Scan for the cell matching the given text and deliver its (x, y) coordinate at center. 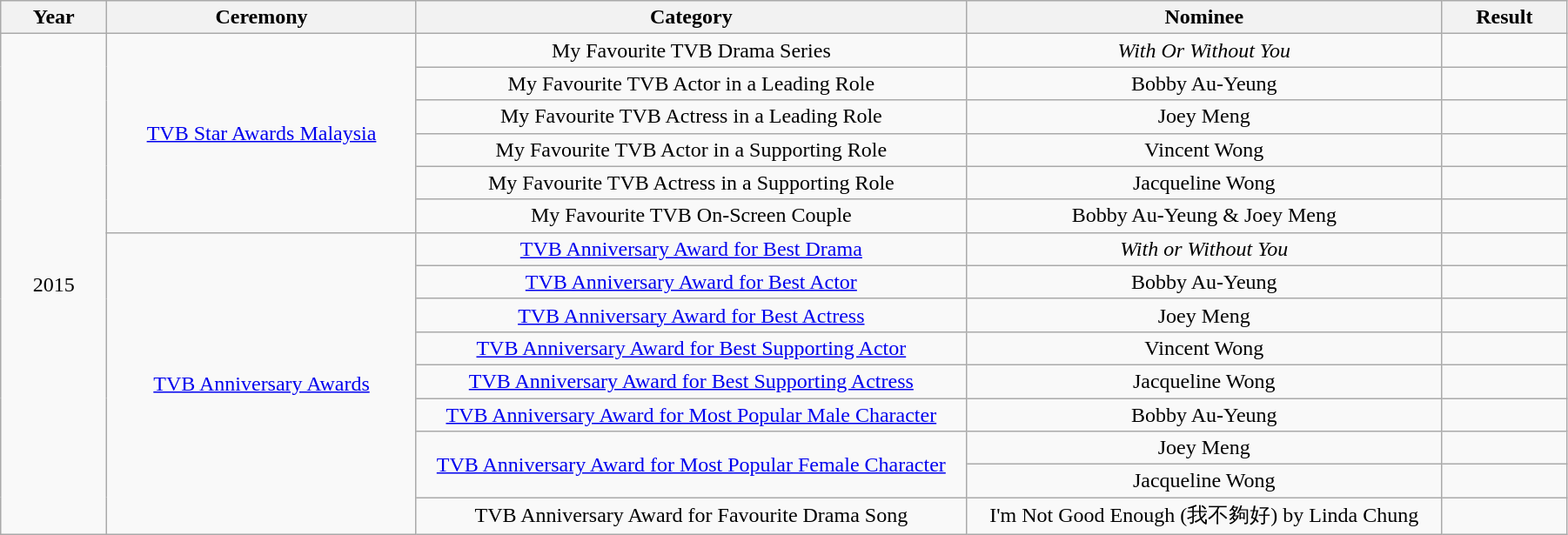
My Favourite TVB Drama Series (691, 50)
TVB Anniversary Awards (262, 383)
TVB Anniversary Award for Best Supporting Actor (691, 348)
Category (691, 17)
Result (1504, 17)
Ceremony (262, 17)
With or Without You (1204, 249)
TVB Anniversary Award for Most Popular Female Character (691, 465)
Nominee (1204, 17)
My Favourite TVB Actress in a Leading Role (691, 117)
My Favourite TVB On-Screen Couple (691, 216)
Bobby Au-Yeung & Joey Meng (1204, 216)
TVB Anniversary Award for Best Supporting Actress (691, 381)
My Favourite TVB Actor in a Supporting Role (691, 150)
TVB Anniversary Award for Best Actor (691, 282)
TVB Anniversary Award for Best Drama (691, 249)
TVB Anniversary Award for Favourite Drama Song (691, 517)
TVB Star Awards Malaysia (262, 133)
TVB Anniversary Award for Best Actress (691, 315)
My Favourite TVB Actor in a Leading Role (691, 84)
2015 (54, 284)
With Or Without You (1204, 50)
I'm Not Good Enough (我不夠好) by Linda Chung (1204, 517)
TVB Anniversary Award for Most Popular Male Character (691, 415)
My Favourite TVB Actress in a Supporting Role (691, 183)
Year (54, 17)
